Pinpoint the cell where the given text exists, returning its [X, Y] midpoint coordinate. 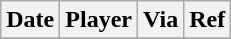
Date [30, 20]
Ref [208, 20]
Player [99, 20]
Via [160, 20]
